From the cell containing the given text, extract its center point as (x, y) coordinate. 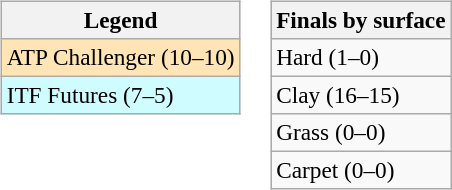
Finals by surface (361, 20)
ATP Challenger (10–10) (120, 57)
Clay (16–15) (361, 95)
Grass (0–0) (361, 133)
Carpet (0–0) (361, 171)
ITF Futures (7–5) (120, 95)
Hard (1–0) (361, 57)
Legend (120, 20)
